Identify which cell holds the provided text, then report its [X, Y] central coordinate. 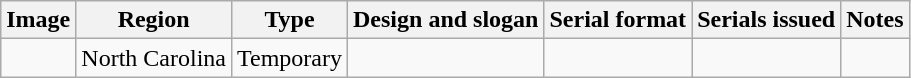
Notes [875, 20]
Design and slogan [446, 20]
Temporary [289, 58]
Image [38, 20]
Region [154, 20]
North Carolina [154, 58]
Serial format [618, 20]
Serials issued [766, 20]
Type [289, 20]
